Detect which cell encompasses the target text, then output its (x, y) center coordinate. 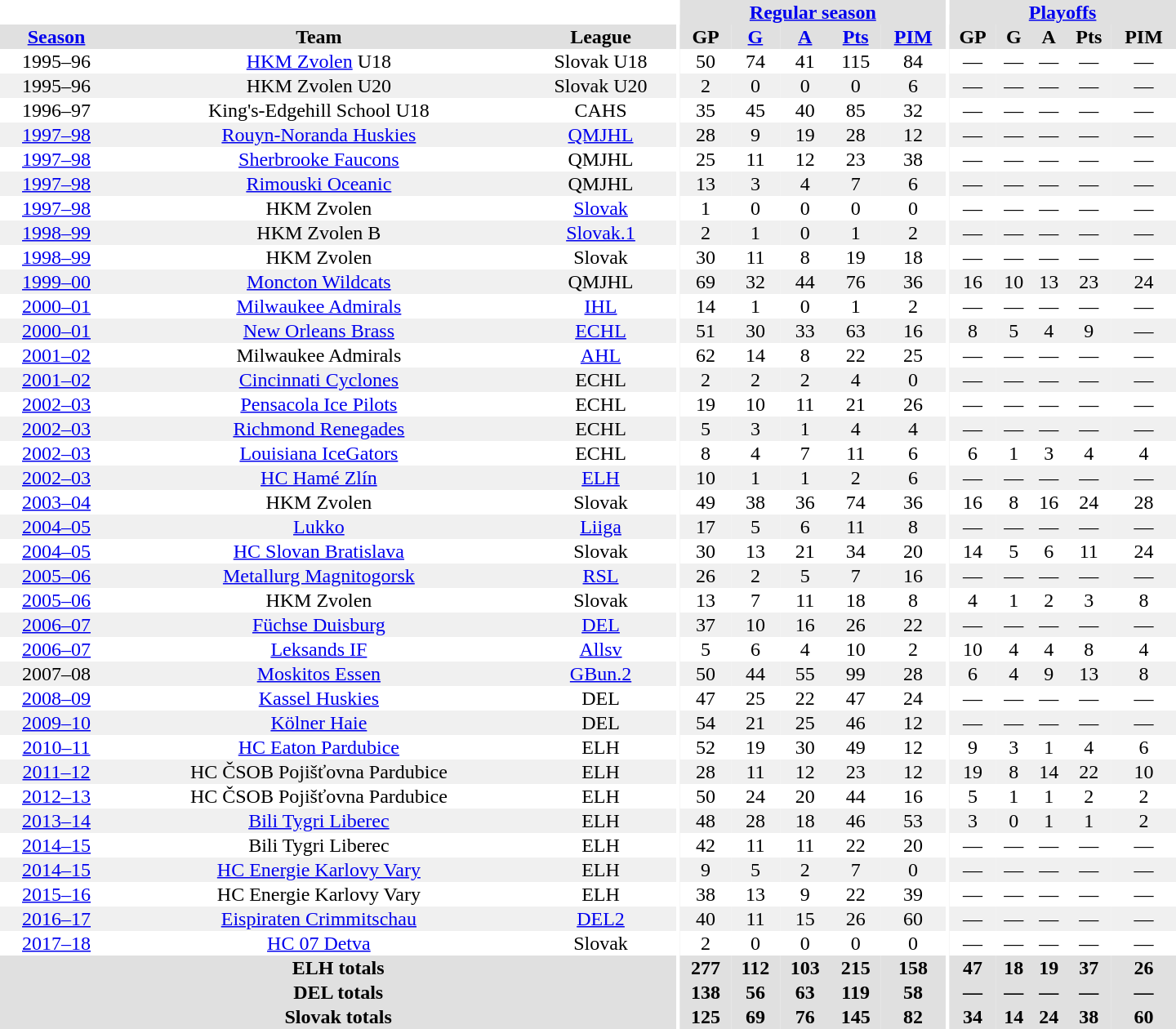
Slovak U20 (601, 86)
33 (805, 331)
IHL (601, 306)
Slovak.1 (601, 233)
115 (856, 61)
35 (706, 110)
58 (913, 992)
Kölner Haie (318, 723)
103 (805, 968)
2009–10 (56, 723)
HC Eaton Pardubice (318, 747)
DEL2 (601, 919)
2003–04 (56, 502)
Rouyn-Noranda Huskies (318, 135)
Lukko (318, 527)
51 (706, 331)
45 (755, 110)
Louisiana IceGators (318, 453)
2012–13 (56, 796)
2013–14 (56, 821)
Kassel Huskies (318, 698)
2016–17 (56, 919)
2011–12 (56, 772)
2007–08 (56, 674)
82 (913, 1017)
Playoffs (1062, 12)
Pensacola Ice Pilots (318, 404)
Moncton Wildcats (318, 282)
Eispiraten Crimmitschau (318, 919)
HKM Zvolen B (318, 233)
41 (805, 61)
52 (706, 747)
League (601, 37)
277 (706, 968)
Metallurg Magnitogorsk (318, 576)
2017–18 (56, 943)
Slovak totals (338, 1017)
158 (913, 968)
1999–00 (56, 282)
HKM Zvolen U20 (318, 86)
1996–97 (56, 110)
New Orleans Brass (318, 331)
2015–16 (56, 894)
Richmond Renegades (318, 429)
215 (856, 968)
42 (706, 845)
Sherbrooke Faucons (318, 159)
Season (56, 37)
Füchse Duisburg (318, 625)
GBun.2 (601, 674)
HC Hamé Zlín (318, 478)
ELH totals (338, 968)
2010–11 (56, 747)
CAHS (601, 110)
Liiga (601, 527)
2008–09 (56, 698)
39 (913, 894)
Cincinnati Cyclones (318, 380)
119 (856, 992)
Regular season (813, 12)
Moskitos Essen (318, 674)
85 (856, 110)
48 (706, 821)
125 (706, 1017)
Slovak U18 (601, 61)
Allsv (601, 649)
DEL totals (338, 992)
55 (805, 674)
15 (805, 919)
53 (913, 821)
HC Slovan Bratislava (318, 551)
138 (706, 992)
62 (706, 355)
RSL (601, 576)
99 (856, 674)
Team (318, 37)
King's-Edgehill School U18 (318, 110)
17 (706, 527)
AHL (601, 355)
84 (913, 61)
HKM Zvolen U18 (318, 61)
Rimouski Oceanic (318, 184)
HC 07 Detva (318, 943)
145 (856, 1017)
56 (755, 992)
112 (755, 968)
Leksands IF (318, 649)
54 (706, 723)
